Provide the [X, Y] coordinate of the cell's center where the given text is located.  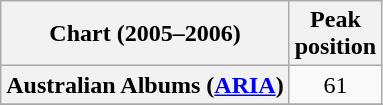
Australian Albums (ARIA) [145, 85]
61 [335, 85]
Chart (2005–2006) [145, 34]
Peakposition [335, 34]
